Identify which cell holds the provided text, then report its (X, Y) central coordinate. 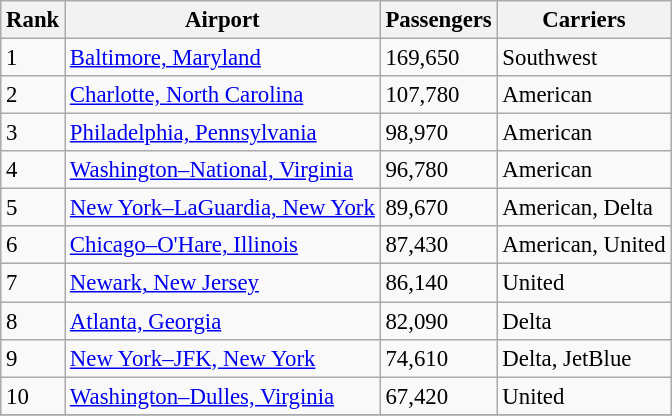
Delta, JetBlue (584, 358)
Charlotte, North Carolina (223, 95)
Washington–Dulles, Virginia (223, 396)
Philadelphia, Pennsylvania (223, 133)
10 (33, 396)
Delta (584, 321)
3 (33, 133)
2 (33, 95)
American, Delta (584, 208)
Baltimore, Maryland (223, 58)
5 (33, 208)
American, United (584, 245)
Chicago–O'Hare, Illinois (223, 245)
Atlanta, Georgia (223, 321)
Carriers (584, 20)
Washington–National, Virginia (223, 170)
96,780 (438, 170)
9 (33, 358)
1 (33, 58)
8 (33, 321)
6 (33, 245)
89,670 (438, 208)
98,970 (438, 133)
Airport (223, 20)
67,420 (438, 396)
82,090 (438, 321)
Rank (33, 20)
169,650 (438, 58)
Newark, New Jersey (223, 283)
87,430 (438, 245)
74,610 (438, 358)
Passengers (438, 20)
New York–LaGuardia, New York (223, 208)
86,140 (438, 283)
4 (33, 170)
New York–JFK, New York (223, 358)
107,780 (438, 95)
7 (33, 283)
Southwest (584, 58)
